Scan for the cell matching the given text and deliver its [x, y] coordinate at center. 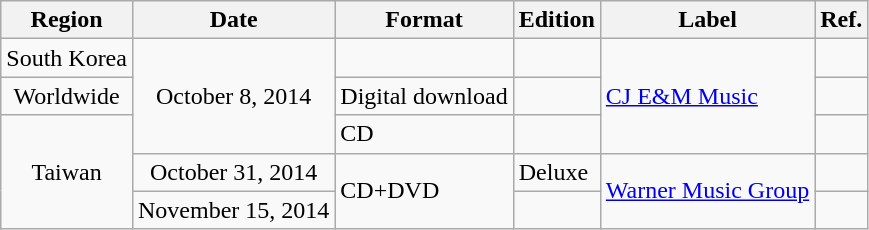
Deluxe [556, 172]
CD+DVD [424, 191]
CD [424, 134]
Worldwide [67, 96]
Date [233, 20]
Region [67, 20]
Format [424, 20]
October 31, 2014 [233, 172]
Warner Music Group [707, 191]
Edition [556, 20]
Taiwan [67, 172]
November 15, 2014 [233, 210]
CJ E&M Music [707, 96]
South Korea [67, 58]
Ref. [842, 20]
Label [707, 20]
October 8, 2014 [233, 96]
Digital download [424, 96]
